For the text-containing cell, return its midpoint in [X, Y] coordinate format. 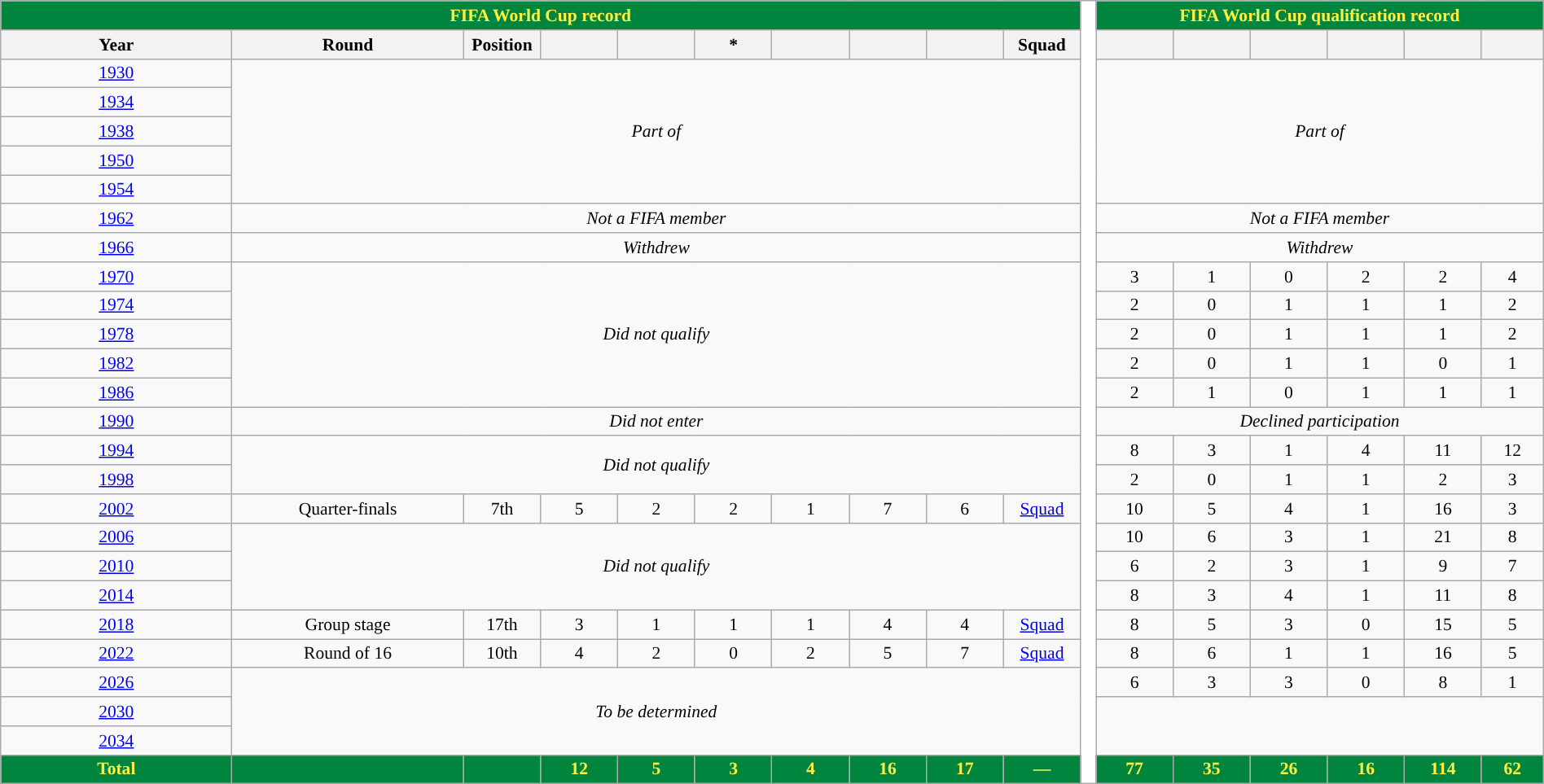
2006 [116, 537]
2002 [116, 509]
FIFA World Cup qualification record [1320, 15]
17th [502, 624]
1954 [116, 190]
2034 [116, 741]
114 [1443, 769]
Group stage [348, 624]
1970 [116, 277]
26 [1288, 769]
2026 [116, 683]
1990 [116, 422]
15 [1443, 624]
1998 [116, 480]
Total [116, 769]
Round [348, 45]
7th [502, 509]
1986 [116, 392]
2022 [116, 654]
17 [964, 769]
Position [502, 45]
1950 [116, 160]
77 [1135, 769]
1966 [116, 247]
1978 [116, 335]
FIFA World Cup record [541, 15]
62 [1512, 769]
1938 [116, 132]
2030 [116, 712]
2018 [116, 624]
2010 [116, 567]
1930 [116, 73]
1994 [116, 451]
1934 [116, 103]
1962 [116, 219]
9 [1443, 567]
2014 [116, 596]
Year [116, 45]
1982 [116, 364]
10th [502, 654]
21 [1443, 537]
* [733, 45]
Quarter-finals [348, 509]
To be determined [656, 712]
1974 [116, 305]
— [1042, 769]
Round of 16 [348, 654]
Declined participation [1320, 422]
35 [1212, 769]
Did not enter [656, 422]
